Provide the (x, y) coordinate of the cell's center where the given text is located.  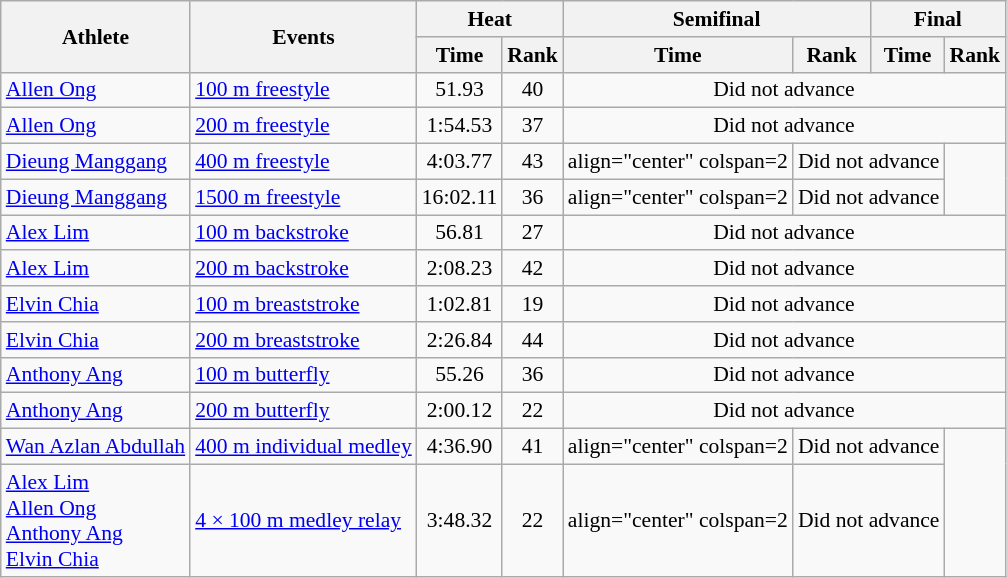
Heat (490, 19)
200 m breaststroke (304, 340)
4 × 100 m medley relay (304, 520)
1500 m freestyle (304, 197)
Alex LimAllen OngAnthony AngElvin Chia (96, 520)
400 m individual medley (304, 447)
56.81 (460, 233)
200 m butterfly (304, 411)
200 m freestyle (304, 126)
3:48.32 (460, 520)
43 (532, 162)
51.93 (460, 90)
4:36.90 (460, 447)
1:02.81 (460, 304)
Athlete (96, 36)
2:00.12 (460, 411)
100 m freestyle (304, 90)
100 m backstroke (304, 233)
2:26.84 (460, 340)
Final (938, 19)
40 (532, 90)
44 (532, 340)
19 (532, 304)
100 m breaststroke (304, 304)
27 (532, 233)
42 (532, 269)
37 (532, 126)
100 m butterfly (304, 375)
4:03.77 (460, 162)
400 m freestyle (304, 162)
200 m backstroke (304, 269)
Events (304, 36)
2:08.23 (460, 269)
55.26 (460, 375)
16:02.11 (460, 197)
41 (532, 447)
1:54.53 (460, 126)
Semifinal (717, 19)
Wan Azlan Abdullah (96, 447)
